Output the (X, Y) coordinate of the center of the cell containing the given text.  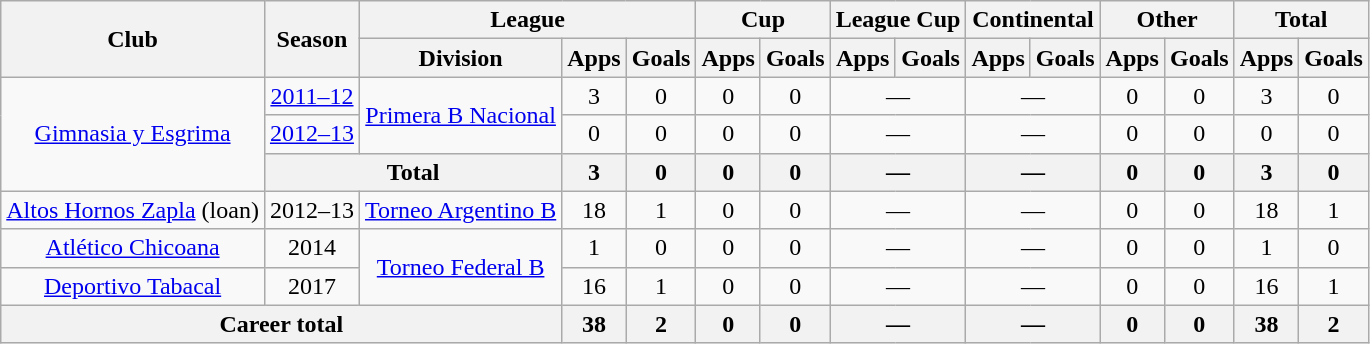
League Cup (898, 20)
Altos Hornos Zapla (loan) (133, 210)
Atlético Chicoana (133, 248)
Cup (763, 20)
Gimnasia y Esgrima (133, 134)
2014 (312, 248)
2017 (312, 286)
Deportivo Tabacal (133, 286)
Torneo Argentino B (460, 210)
Other (1167, 20)
2011–12 (312, 96)
Continental (1033, 20)
Division (460, 58)
Season (312, 39)
Primera B Nacional (460, 115)
Torneo Federal B (460, 267)
Career total (282, 324)
Club (133, 39)
League (527, 20)
